Determine the [x, y] coordinate at the center of the cell enclosing the given text.  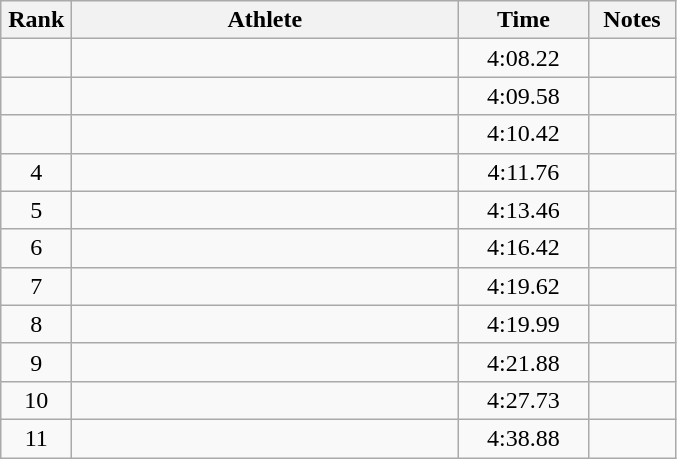
10 [36, 400]
4:19.62 [524, 286]
4:27.73 [524, 400]
7 [36, 286]
4:16.42 [524, 248]
4:13.46 [524, 210]
4:21.88 [524, 362]
4:10.42 [524, 134]
4:11.76 [524, 172]
4:09.58 [524, 96]
4:38.88 [524, 438]
9 [36, 362]
11 [36, 438]
4 [36, 172]
4:19.99 [524, 324]
6 [36, 248]
Athlete [265, 20]
Rank [36, 20]
4:08.22 [524, 58]
Time [524, 20]
Notes [632, 20]
8 [36, 324]
5 [36, 210]
